Determine the [X, Y] coordinate at the center of the cell enclosing the given text.  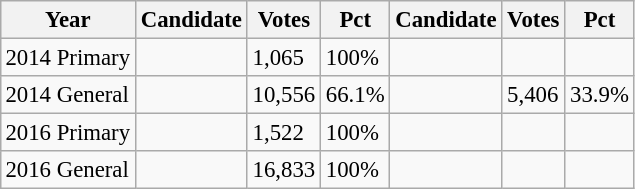
2014 General [68, 95]
Year [68, 20]
2014 Primary [68, 57]
16,833 [284, 170]
5,406 [534, 95]
33.9% [600, 95]
66.1% [356, 95]
10,556 [284, 95]
1,065 [284, 57]
1,522 [284, 133]
2016 Primary [68, 133]
2016 General [68, 170]
